Find where the given text appears and provide that cell's center as [x, y] coordinate. 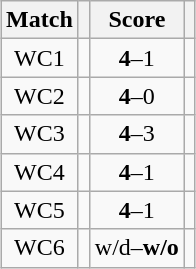
w/d–w/o [136, 248]
WC4 [40, 172]
WC6 [40, 248]
4–0 [136, 96]
WC5 [40, 210]
WC1 [40, 58]
Match [40, 20]
4–3 [136, 134]
WC3 [40, 134]
WC2 [40, 96]
Score [136, 20]
